Provide the (x, y) coordinate of the cell's center where the given text is located.  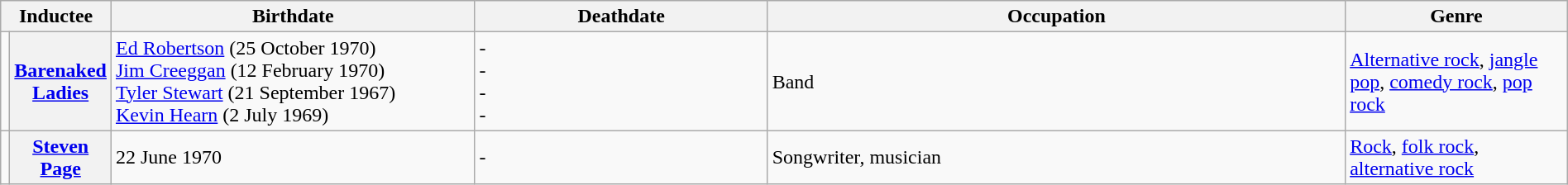
Barenaked Ladies (61, 81)
Alternative rock, jangle pop, comedy rock, pop rock (1457, 81)
Inductee (56, 17)
Occupation (1056, 17)
22 June 1970 (293, 157)
- - - - (621, 81)
Genre (1457, 17)
Steven Page (61, 157)
Ed Robertson (25 October 1970) Jim Creeggan (12 February 1970) Tyler Stewart (21 September 1967) Kevin Hearn (2 July 1969) (293, 81)
Birthdate (293, 17)
Songwriter, musician (1056, 157)
Rock, folk rock, alternative rock (1457, 157)
Band (1056, 81)
Deathdate (621, 17)
- (621, 157)
